Return [x, y] of the center of cell containing provided text 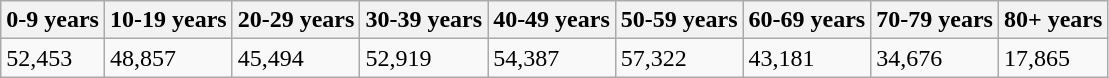
0-9 years [53, 20]
54,387 [552, 58]
52,919 [424, 58]
52,453 [53, 58]
45,494 [296, 58]
17,865 [1052, 58]
34,676 [935, 58]
60-69 years [807, 20]
70-79 years [935, 20]
30-39 years [424, 20]
10-19 years [168, 20]
40-49 years [552, 20]
20-29 years [296, 20]
57,322 [679, 58]
80+ years [1052, 20]
48,857 [168, 58]
43,181 [807, 58]
50-59 years [679, 20]
